Return the (X, Y) coordinate for the center point of the cell that contains the specified text.  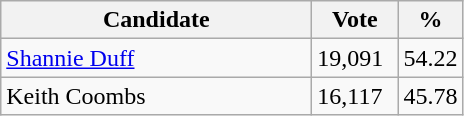
Vote (355, 20)
54.22 (430, 58)
Candidate (156, 20)
45.78 (430, 96)
% (430, 20)
Shannie Duff (156, 58)
16,117 (355, 96)
19,091 (355, 58)
Keith Coombs (156, 96)
